Capture the cell that displays the provided text and extract its (x, y) central coordinate. 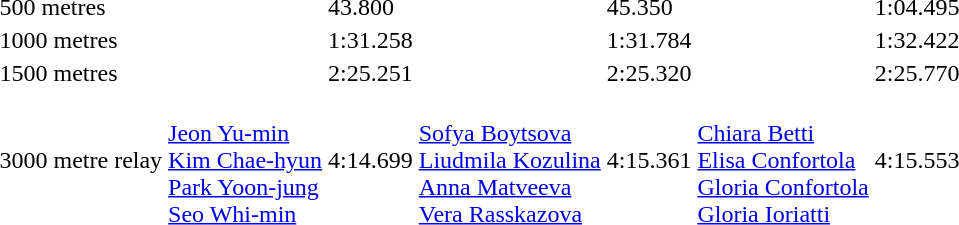
2:25.251 (371, 73)
1:31.784 (649, 40)
2:25.320 (649, 73)
1:31.258 (371, 40)
